Provide the [x, y] coordinate of the cell's center where the given text is located.  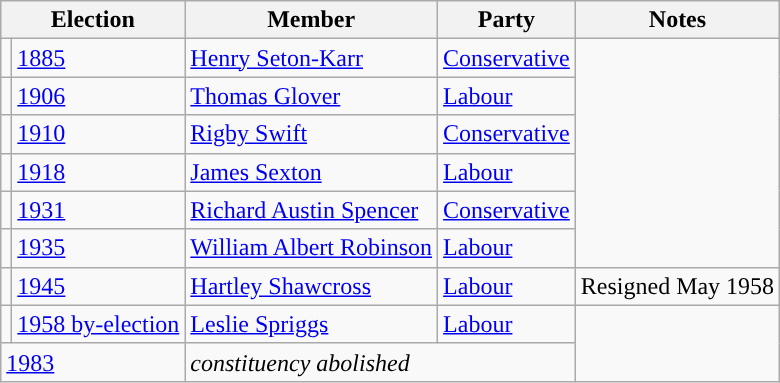
1918 [98, 172]
1945 [98, 286]
Thomas Glover [312, 96]
1885 [98, 58]
1983 [93, 362]
Election [93, 20]
Resigned May 1958 [677, 286]
Rigby Swift [312, 134]
Leslie Spriggs [312, 324]
Hartley Shawcross [312, 286]
1910 [98, 134]
Notes [677, 20]
1931 [98, 210]
1935 [98, 248]
Member [312, 20]
James Sexton [312, 172]
Richard Austin Spencer [312, 210]
constituency abolished [380, 362]
1906 [98, 96]
1958 by-election [98, 324]
William Albert Robinson [312, 248]
Party [507, 20]
Henry Seton-Karr [312, 58]
